Return (x, y) of the center of cell containing provided text 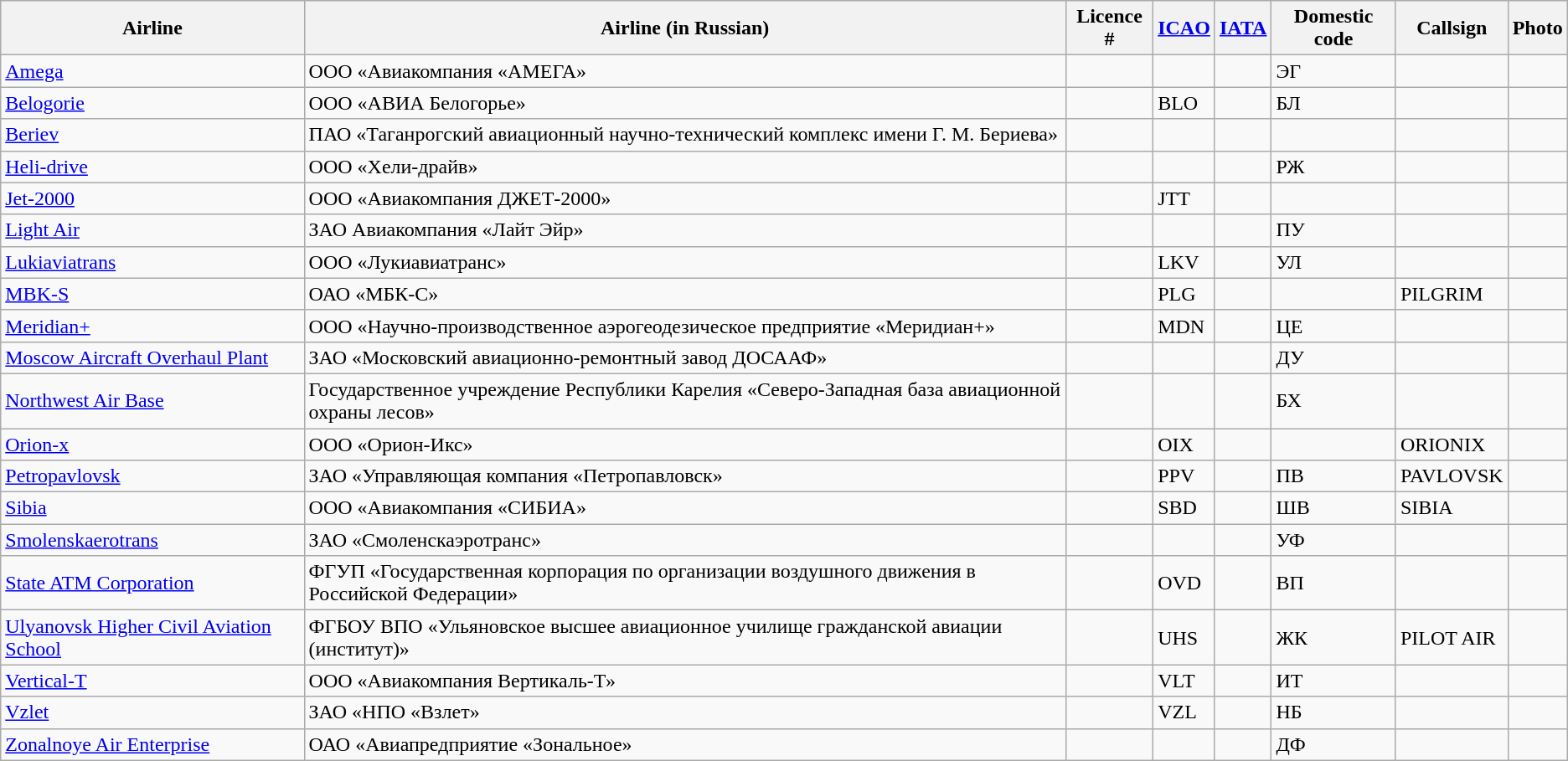
ORIONIX (1452, 445)
PAVLOVSK (1452, 476)
ООО «Лукиавиатранс» (685, 262)
ООО «Авиакомпания Вертикаль-Т» (685, 681)
УФ (1333, 540)
BLO (1184, 103)
ООО «Авиакомпания ДЖЕТ-2000» (685, 198)
MDN (1184, 326)
ПАО «Таганрогский авиационный научно-технический комплекс имени Г. М. Бериева» (685, 135)
ДУ (1333, 357)
Beriev (152, 135)
ЗАО «НПО «Взлет» (685, 712)
Zonalnoye Air Enterprise (152, 744)
Государственное учреждение Республики Карелия «Северо-Западная база авиационной охраны лесов» (685, 400)
OIX (1184, 445)
VLT (1184, 681)
Meridian+ (152, 326)
Vzlet (152, 712)
JTT (1184, 198)
PILGRIM (1452, 294)
УЛ (1333, 262)
ООО «Хели-драйв» (685, 167)
ФГУП «Государственная корпорация по организации воздушного движения в Российской Федерации» (685, 583)
ООО «Авиакомпания «АМЕГА» (685, 71)
ЗАО «Управляющая компания «Петропавловск» (685, 476)
Jet-2000 (152, 198)
ВП (1333, 583)
ООО «Орион-Икс» (685, 445)
Airline (152, 28)
PILOT AIR (1452, 638)
Airline (in Russian) (685, 28)
ПВ (1333, 476)
ЦЕ (1333, 326)
ООО «Научно-производственное аэрогеодезическое предприятие «Меридиан+» (685, 326)
Amega (152, 71)
Photo (1538, 28)
ЗАО Авиакомпания «Лайт Эйр» (685, 230)
PLG (1184, 294)
ООО «АВИА Белогорье» (685, 103)
ДФ (1333, 744)
SBD (1184, 508)
Moscow Aircraft Overhaul Plant (152, 357)
Smolenskaerotrans (152, 540)
ШВ (1333, 508)
НБ (1333, 712)
Lukiaviatrans (152, 262)
ICAO (1184, 28)
ОАО «МБК-С» (685, 294)
Heli-drive (152, 167)
Domestic code (1333, 28)
Ulyanovsk Higher Civil Aviation School (152, 638)
Belogorie (152, 103)
ЗАО «Московский авиационно-ремонтный завод ДОСААФ» (685, 357)
ПУ (1333, 230)
PPV (1184, 476)
БЛ (1333, 103)
State ATM Corporation (152, 583)
ИТ (1333, 681)
OVD (1184, 583)
IATA (1243, 28)
UHS (1184, 638)
SIBIA (1452, 508)
ФГБОУ ВПО «Ульяновское высшее авиационное училище гражданской авиации (институт)» (685, 638)
Sibia (152, 508)
MBK-S (152, 294)
VZL (1184, 712)
LKV (1184, 262)
Callsign (1452, 28)
ООО «Авиакомпания «СИБИА» (685, 508)
Petropavlovsk (152, 476)
Orion-x (152, 445)
ЖК (1333, 638)
Licence # (1109, 28)
Vertical-T (152, 681)
Light Air (152, 230)
РЖ (1333, 167)
Northwest Air Base (152, 400)
БХ (1333, 400)
ЭГ (1333, 71)
ОАО «Авиапредприятие «Зональное» (685, 744)
ЗАО «Смоленскаэротранс» (685, 540)
